Pinpoint the cell where the given text exists, returning its (x, y) midpoint coordinate. 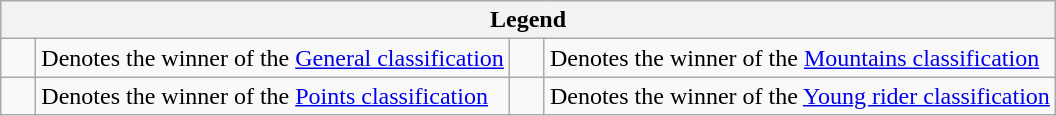
Denotes the winner of the Mountains classification (800, 58)
Denotes the winner of the General classification (273, 58)
Denotes the winner of the Points classification (273, 96)
Denotes the winner of the Young rider classification (800, 96)
Legend (528, 20)
